Detect which cell encompasses the target text, then output its [X, Y] center coordinate. 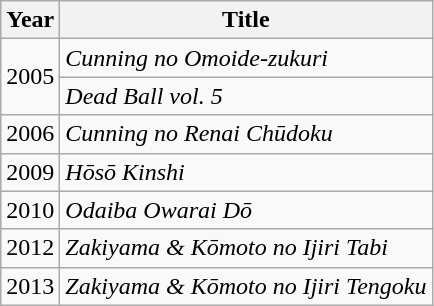
2012 [30, 248]
2005 [30, 77]
2009 [30, 172]
Year [30, 20]
Zakiyama & Kōmoto no Ijiri Tengoku [246, 286]
Cunning no Omoide-zukuri [246, 58]
2010 [30, 210]
2013 [30, 286]
Dead Ball vol. 5 [246, 96]
Title [246, 20]
Cunning no Renai Chūdoku [246, 134]
2006 [30, 134]
Hōsō Kinshi [246, 172]
Zakiyama & Kōmoto no Ijiri Tabi [246, 248]
Odaiba Owarai Dō [246, 210]
